Search for the cell housing the specified text and yield its (X, Y) center coordinate. 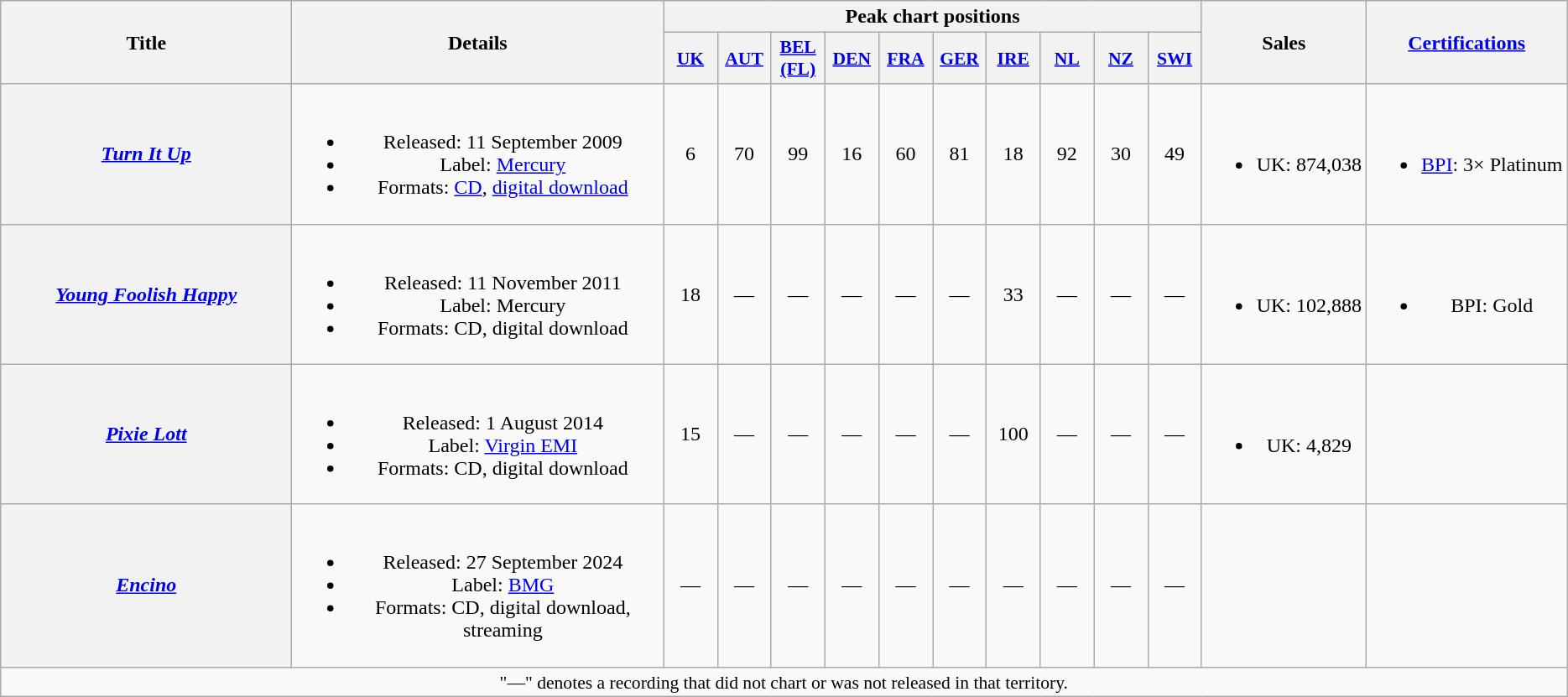
Peak chart positions (933, 17)
UK: 874,038 (1284, 154)
100 (1013, 434)
33 (1013, 294)
Released: 27 September 2024Label: BMGFormats: CD, digital download, streaming (478, 585)
Released: 11 September 2009Label: MercuryFormats: CD, digital download (478, 154)
99 (798, 154)
30 (1121, 154)
49 (1175, 154)
NL (1067, 59)
SWI (1175, 59)
UK: 4,829 (1284, 434)
NZ (1121, 59)
Sales (1284, 42)
UK: 102,888 (1284, 294)
DEN (852, 59)
AUT (744, 59)
BEL(FL) (798, 59)
FRA (905, 59)
GER (960, 59)
BPI: Gold (1466, 294)
Pixie Lott (146, 434)
"—" denotes a recording that did not chart or was not released in that territory. (784, 682)
6 (690, 154)
Details (478, 42)
Encino (146, 585)
Turn It Up (146, 154)
UK (690, 59)
81 (960, 154)
92 (1067, 154)
BPI: 3× Platinum (1466, 154)
70 (744, 154)
Released: 11 November 2011Label: MercuryFormats: CD, digital download (478, 294)
Certifications (1466, 42)
Young Foolish Happy (146, 294)
IRE (1013, 59)
Title (146, 42)
16 (852, 154)
60 (905, 154)
Released: 1 August 2014Label: Virgin EMIFormats: CD, digital download (478, 434)
15 (690, 434)
